Capture the cell that displays the provided text and extract its (x, y) central coordinate. 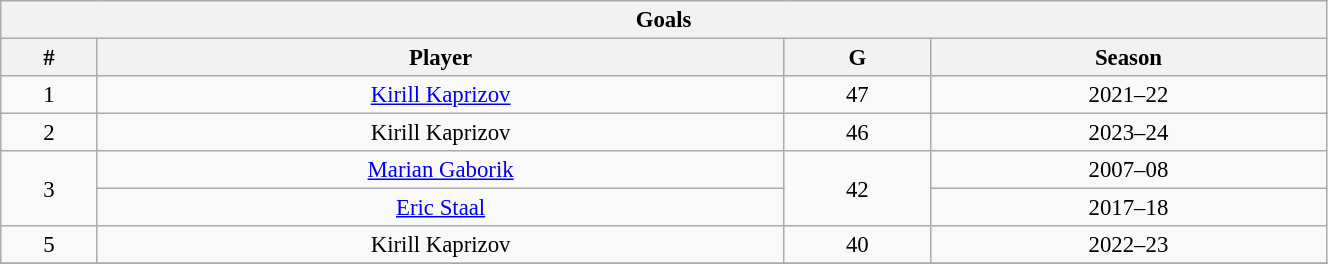
# (49, 58)
46 (857, 133)
2 (49, 133)
Player (440, 58)
3 (49, 188)
1 (49, 95)
Eric Staal (440, 208)
40 (857, 245)
Marian Gaborik (440, 170)
2021–22 (1128, 95)
2022–23 (1128, 245)
47 (857, 95)
2007–08 (1128, 170)
2017–18 (1128, 208)
Season (1128, 58)
2023–24 (1128, 133)
G (857, 58)
Goals (664, 20)
5 (49, 245)
42 (857, 188)
